Extract the [X, Y] coordinate from the center of the cell holding the provided text.  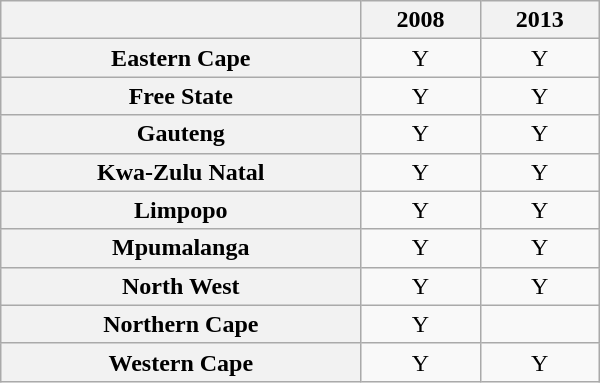
Mpumalanga [181, 248]
2013 [540, 20]
Northern Cape [181, 324]
North West [181, 286]
Gauteng [181, 134]
Limpopo [181, 210]
Kwa-Zulu Natal [181, 172]
Free State [181, 96]
2008 [420, 20]
Eastern Cape [181, 58]
Western Cape [181, 362]
